Locate the cell with the specified text and output its [X, Y] center coordinate. 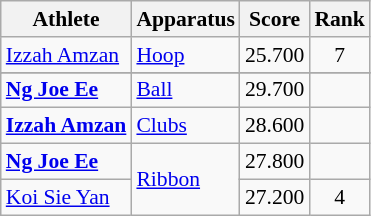
28.600 [274, 126]
Ball [185, 90]
27.800 [274, 162]
4 [340, 197]
Score [274, 19]
Rank [340, 19]
7 [340, 55]
Hoop [185, 55]
Koi Sie Yan [66, 197]
27.200 [274, 197]
25.700 [274, 55]
Ribbon [185, 180]
29.700 [274, 90]
Athlete [66, 19]
Clubs [185, 126]
Apparatus [185, 19]
